From the cell containing the given text, extract its center point as [X, Y] coordinate. 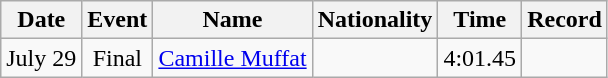
Record [565, 20]
July 29 [42, 58]
Date [42, 20]
Name [232, 20]
Event [118, 20]
Nationality [375, 20]
4:01.45 [480, 58]
Camille Muffat [232, 58]
Final [118, 58]
Time [480, 20]
